Provide the (x, y) coordinate of the cell's center where the given text is located.  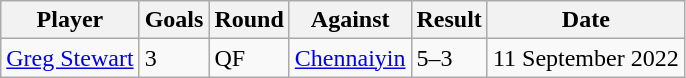
Round (249, 20)
Greg Stewart (70, 58)
Goals (174, 20)
Chennaiyin (350, 58)
11 September 2022 (586, 58)
Date (586, 20)
Result (449, 20)
QF (249, 58)
3 (174, 58)
Against (350, 20)
5–3 (449, 58)
Player (70, 20)
